Determine the (x, y) coordinate at the center of the cell enclosing the given text.  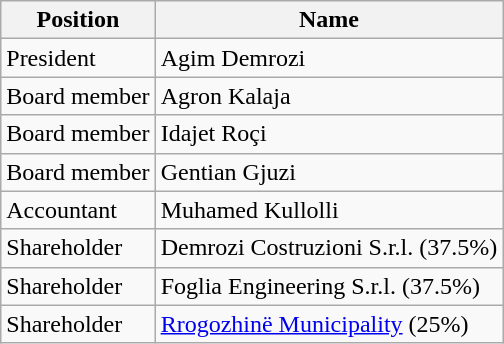
Gentian Gjuzi (329, 172)
President (78, 58)
Accountant (78, 210)
Idajet Roçi (329, 134)
Rrogozhinë Municipality (25%) (329, 324)
Position (78, 20)
Name (329, 20)
Agim Demrozi (329, 58)
Muhamed Kullolli (329, 210)
Demrozi Costruzioni S.r.l. (37.5%) (329, 248)
Foglia Engineering S.r.l. (37.5%) (329, 286)
Agron Kalaja (329, 96)
